Provide the [X, Y] coordinate of the cell's center where the given text is located.  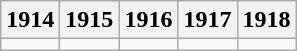
1915 [90, 20]
1918 [266, 20]
1916 [148, 20]
1917 [208, 20]
1914 [30, 20]
